Extract the (X, Y) coordinate from the center of the cell holding the provided text.  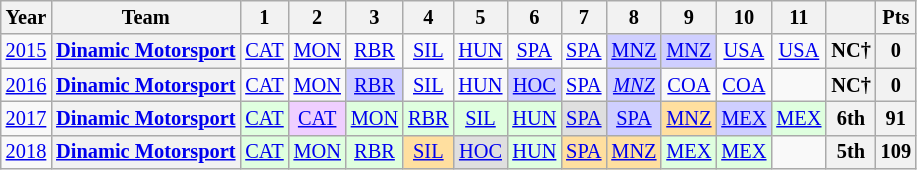
5 (481, 17)
2018 (26, 152)
Year (26, 17)
Team (146, 17)
Pts (896, 17)
11 (798, 17)
2 (318, 17)
1 (264, 17)
2015 (26, 51)
6 (534, 17)
4 (428, 17)
7 (584, 17)
6th (850, 118)
8 (634, 17)
5th (850, 152)
2016 (26, 85)
3 (374, 17)
109 (896, 152)
2017 (26, 118)
9 (688, 17)
91 (896, 118)
10 (744, 17)
